Detect which cell encompasses the target text, then output its [x, y] center coordinate. 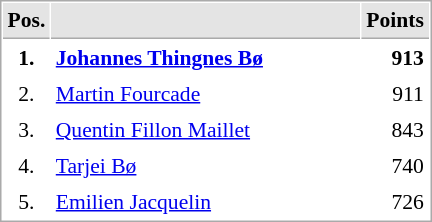
913 [396, 57]
4. [26, 165]
Quentin Fillon Maillet [206, 129]
Johannes Thingnes Bø [206, 57]
Pos. [26, 21]
Martin Fourcade [206, 93]
911 [396, 93]
726 [396, 201]
843 [396, 129]
5. [26, 201]
Points [396, 21]
740 [396, 165]
3. [26, 129]
Emilien Jacquelin [206, 201]
2. [26, 93]
1. [26, 57]
Tarjei Bø [206, 165]
